Return the (x, y) coordinate for the center point of the cell that contains the specified text.  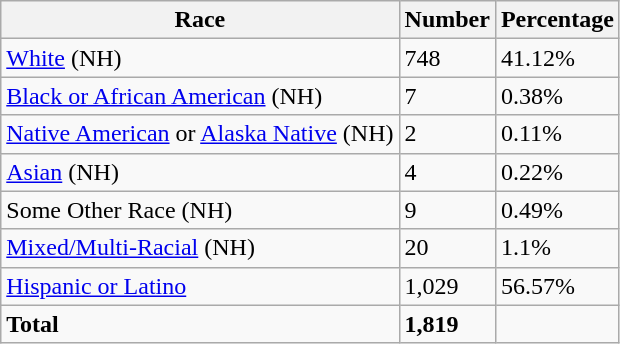
Some Other Race (NH) (200, 210)
Number (447, 20)
White (NH) (200, 58)
Race (200, 20)
20 (447, 248)
7 (447, 96)
1,819 (447, 324)
56.57% (557, 286)
Black or African American (NH) (200, 96)
4 (447, 172)
Mixed/Multi-Racial (NH) (200, 248)
Total (200, 324)
0.38% (557, 96)
0.22% (557, 172)
41.12% (557, 58)
Native American or Alaska Native (NH) (200, 134)
1,029 (447, 286)
0.49% (557, 210)
Hispanic or Latino (200, 286)
Asian (NH) (200, 172)
1.1% (557, 248)
9 (447, 210)
Percentage (557, 20)
2 (447, 134)
748 (447, 58)
0.11% (557, 134)
